Find where the given text appears and provide that cell's center as (x, y) coordinate. 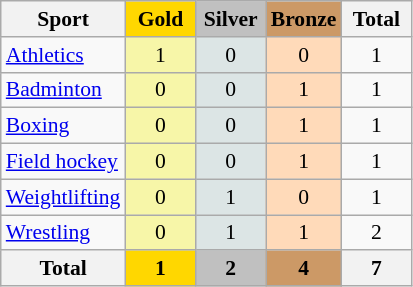
Gold (160, 19)
Bronze (304, 19)
Silver (231, 19)
Field hockey (64, 162)
Badminton (64, 90)
4 (304, 269)
Boxing (64, 126)
Athletics (64, 55)
Sport (64, 19)
Wrestling (64, 233)
Weightlifting (64, 197)
7 (376, 269)
